For the text-containing cell, return its midpoint in (x, y) coordinate format. 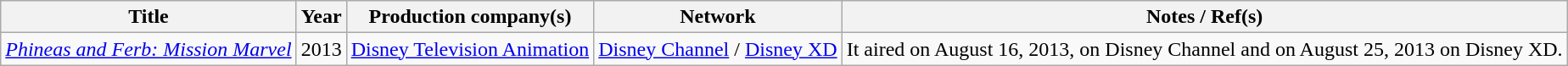
Network (718, 17)
2013 (321, 49)
Title (148, 17)
Disney Channel / Disney XD (718, 49)
Year (321, 17)
Notes / Ref(s) (1205, 17)
Disney Television Animation (470, 49)
Phineas and Ferb: Mission Marvel (148, 49)
It aired on August 16, 2013, on Disney Channel and on August 25, 2013 on Disney XD. (1205, 49)
Production company(s) (470, 17)
